For the text-containing cell, return its midpoint in (X, Y) coordinate format. 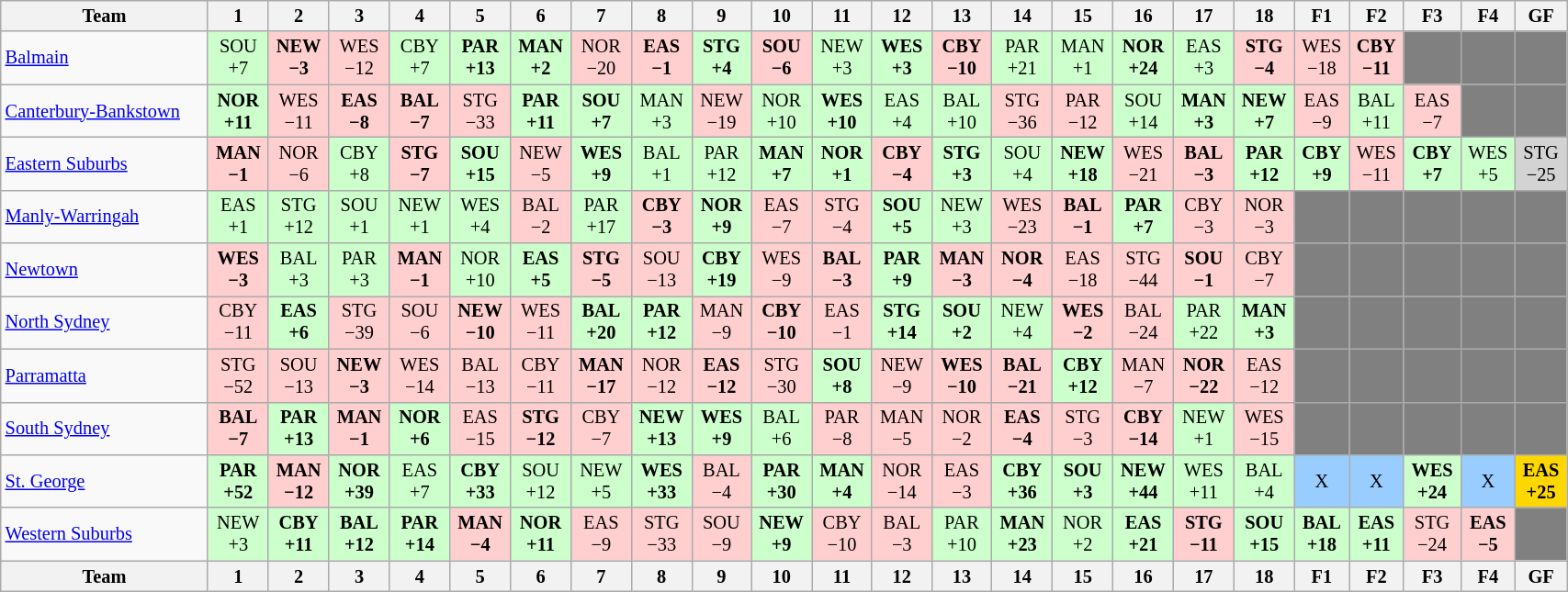
STG+12 (299, 217)
STG−52 (238, 375)
PAR−8 (842, 429)
WES+3 (902, 58)
BAL+10 (962, 111)
EAS−5 (1488, 534)
MAN−3 (962, 270)
PAR+22 (1203, 322)
STG−25 (1541, 163)
SOU+12 (541, 481)
NOR−3 (1264, 217)
SOU+3 (1083, 481)
PAR+14 (420, 534)
WES−2 (1083, 322)
NEW+7 (1264, 111)
WES−18 (1321, 58)
NEW+5 (601, 481)
EAS+6 (299, 322)
BAL+4 (1264, 481)
CBY+9 (1321, 163)
CBY+8 (359, 163)
SOU−9 (722, 534)
NEW−10 (480, 322)
WES−14 (420, 375)
SOU+8 (842, 375)
WES−23 (1022, 217)
STG−44 (1144, 270)
WES+5 (1488, 163)
NOR−22 (1203, 375)
BAL+6 (782, 429)
EAS+11 (1376, 534)
MAN−12 (299, 481)
EAS+3 (1203, 58)
MAN−9 (722, 322)
PAR+3 (359, 270)
Canterbury-Bankstown (105, 111)
Parramatta (105, 375)
STG−39 (359, 322)
MAN+4 (842, 481)
NOR−20 (601, 58)
EAS−3 (962, 481)
South Sydney (105, 429)
WES+33 (661, 481)
NOR−6 (299, 163)
NOR+39 (359, 481)
NEW+4 (1022, 322)
STG−36 (1022, 111)
CBY+19 (722, 270)
Western Suburbs (105, 534)
NEW+18 (1083, 163)
CBY+36 (1022, 481)
STG−24 (1432, 534)
BAL+1 (661, 163)
SOU−1 (1203, 270)
Newtown (105, 270)
MAN−17 (601, 375)
CBY+33 (480, 481)
NOR−14 (902, 481)
St. George (105, 481)
NOR−2 (962, 429)
MAN−5 (902, 429)
CBY+11 (299, 534)
PAR+10 (962, 534)
BAL+20 (601, 322)
CBY−14 (1144, 429)
North Sydney (105, 322)
SOU+2 (962, 322)
CBY+12 (1083, 375)
SOU+1 (359, 217)
MAN+2 (541, 58)
NEW−19 (722, 111)
MAN−7 (1144, 375)
PAR+52 (238, 481)
PAR+30 (782, 481)
Balmain (105, 58)
Eastern Suburbs (105, 163)
CBY−4 (902, 163)
WES+10 (842, 111)
EAS+1 (238, 217)
PAR+21 (1022, 58)
BAL+11 (1376, 111)
EAS+25 (1541, 481)
WES+11 (1203, 481)
STG+4 (722, 58)
EAS−15 (480, 429)
EAS+4 (902, 111)
WES−21 (1144, 163)
NOR−4 (1022, 270)
PAR+9 (902, 270)
NOR+24 (1144, 58)
SOU+4 (1022, 163)
NOR+9 (722, 217)
WES−9 (782, 270)
STG−12 (541, 429)
NEW+44 (1144, 481)
STG+14 (902, 322)
STG−7 (420, 163)
STG+3 (962, 163)
EAS+21 (1144, 534)
STG−30 (782, 375)
STG−5 (601, 270)
WES+4 (480, 217)
MAN+7 (782, 163)
BAL−1 (1083, 217)
WES−15 (1264, 429)
BAL−4 (722, 481)
STG−3 (1083, 429)
MAN+23 (1022, 534)
BAL−21 (1022, 375)
BAL+18 (1321, 534)
MAN+1 (1083, 58)
WES−12 (359, 58)
BAL+3 (299, 270)
NOR+2 (1083, 534)
Manly-Warringah (105, 217)
NEW−5 (541, 163)
PAR+7 (1144, 217)
WES+24 (1432, 481)
BAL+12 (359, 534)
BAL−2 (541, 217)
EAS−4 (1022, 429)
NEW+9 (782, 534)
PAR+11 (541, 111)
STG−11 (1203, 534)
EAS+7 (420, 481)
BAL−13 (480, 375)
SOU+14 (1144, 111)
EAS−8 (359, 111)
PAR+17 (601, 217)
NOR+6 (420, 429)
NOR−12 (661, 375)
EAS−18 (1083, 270)
BAL−24 (1144, 322)
NOR+1 (842, 163)
MAN−4 (480, 534)
EAS+5 (541, 270)
SOU+5 (902, 217)
NEW−9 (902, 375)
NEW+13 (661, 429)
WES−10 (962, 375)
WES−3 (238, 270)
PAR−12 (1083, 111)
